For the text-containing cell, return its midpoint in (x, y) coordinate format. 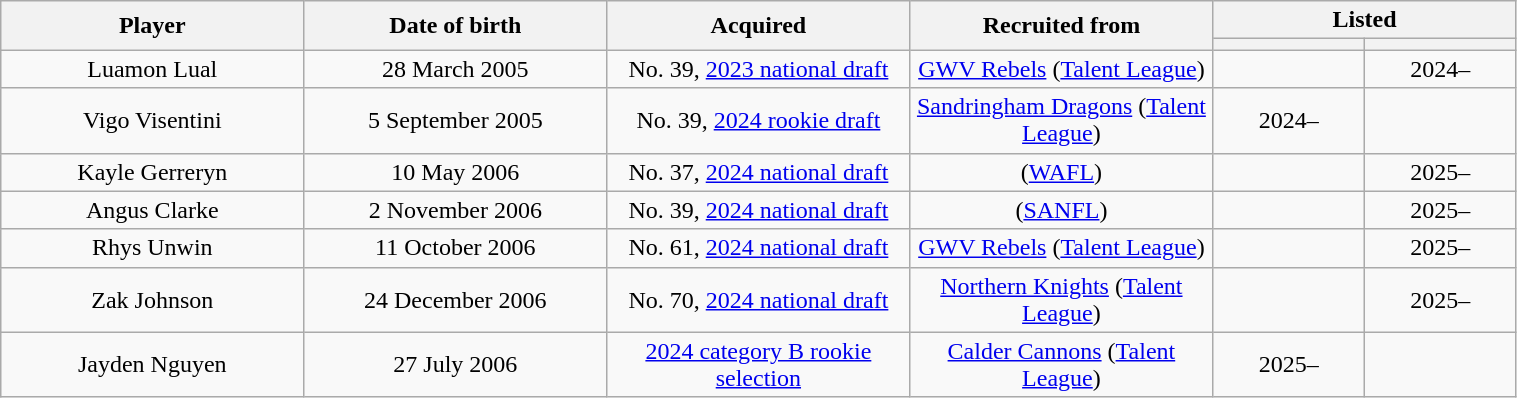
No. 39, 2024 national draft (758, 210)
Acquired (758, 26)
Northern Knights (Talent League) (1062, 300)
No. 70, 2024 national draft (758, 300)
Jayden Nguyen (152, 364)
No. 61, 2024 national draft (758, 248)
5 September 2005 (456, 120)
Listed (1364, 20)
10 May 2006 (456, 172)
(SANFL) (1062, 210)
Luamon Lual (152, 69)
No. 39, 2023 national draft (758, 69)
Sandringham Dragons (Talent League) (1062, 120)
11 October 2006 (456, 248)
2024 category B rookie selection (758, 364)
Recruited from (1062, 26)
No. 39, 2024 rookie draft (758, 120)
Angus Clarke (152, 210)
Zak Johnson (152, 300)
Kayle Gerreryn (152, 172)
27 July 2006 (456, 364)
Rhys Unwin (152, 248)
Vigo Visentini (152, 120)
No. 37, 2024 national draft (758, 172)
(WAFL) (1062, 172)
2 November 2006 (456, 210)
Date of birth (456, 26)
Player (152, 26)
Calder Cannons (Talent League) (1062, 364)
28 March 2005 (456, 69)
24 December 2006 (456, 300)
